Identify which cell holds the provided text, then report its [x, y] central coordinate. 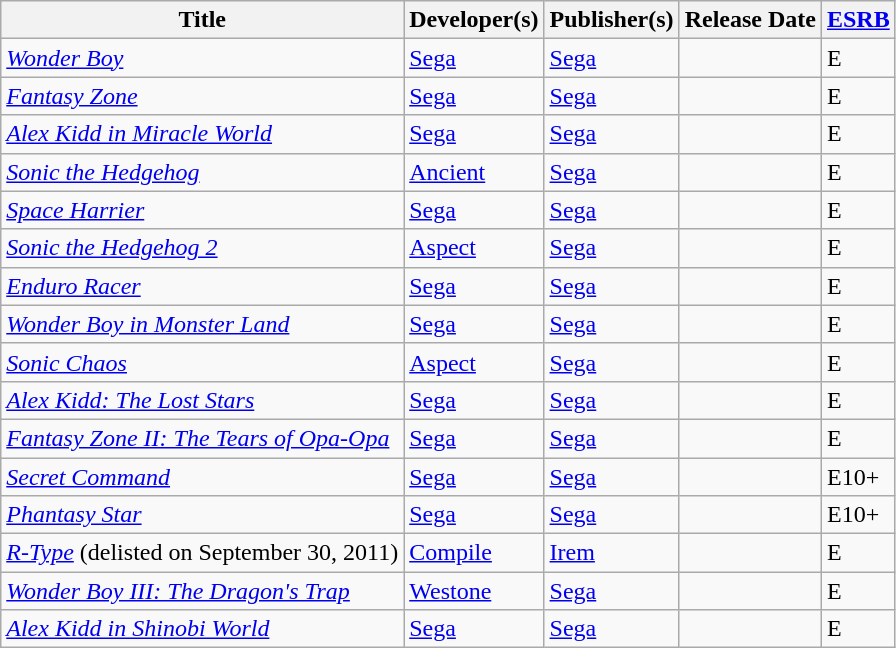
Publisher(s) [612, 20]
Space Harrier [202, 210]
Westone [474, 591]
R-Type (delisted on September 30, 2011) [202, 553]
Wonder Boy [202, 58]
Ancient [474, 172]
Fantasy Zone II: The Tears of Opa-Opa [202, 438]
ESRB [858, 20]
Alex Kidd: The Lost Stars [202, 400]
Sonic Chaos [202, 362]
Alex Kidd in Miracle World [202, 134]
Irem [612, 553]
Wonder Boy in Monster Land [202, 324]
Secret Command [202, 477]
Fantasy Zone [202, 96]
Enduro Racer [202, 286]
Title [202, 20]
Wonder Boy III: The Dragon's Trap [202, 591]
Sonic the Hedgehog [202, 172]
Release Date [750, 20]
Alex Kidd in Shinobi World [202, 629]
Phantasy Star [202, 515]
Compile [474, 553]
Sonic the Hedgehog 2 [202, 248]
Developer(s) [474, 20]
